Return the (X, Y) coordinate for the center point of the cell that contains the specified text.  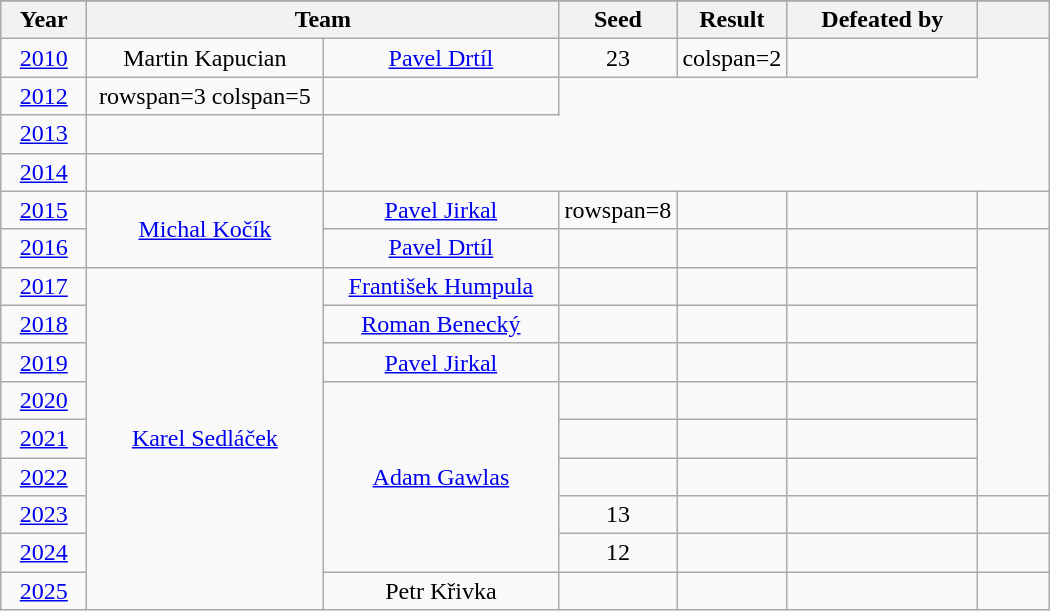
Karel Sedláček (205, 438)
rowspan=3 colspan=5 (205, 96)
Year (44, 20)
13 (618, 515)
23 (618, 58)
2023 (44, 515)
2018 (44, 324)
Roman Benecký (441, 324)
Petr Křivka (441, 591)
Defeated by (882, 20)
2012 (44, 96)
2025 (44, 591)
Adam Gawlas (441, 476)
2016 (44, 248)
2014 (44, 172)
Team (323, 20)
Result (732, 20)
Seed (618, 20)
Martin Kapucian (205, 58)
2024 (44, 553)
2013 (44, 134)
2022 (44, 477)
František Humpula (441, 286)
2017 (44, 286)
2020 (44, 400)
Michal Kočík (205, 229)
2019 (44, 362)
2021 (44, 438)
2010 (44, 58)
12 (618, 553)
rowspan=8 (618, 210)
2015 (44, 210)
colspan=2 (732, 58)
